Output the (X, Y) coordinate of the center of the cell containing the given text.  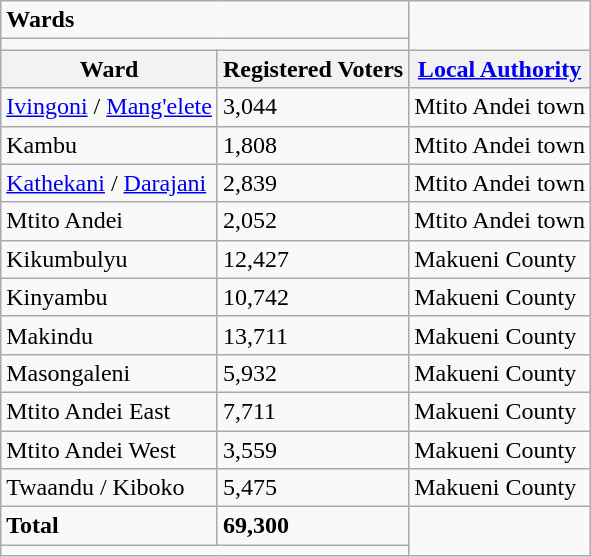
2,052 (312, 221)
Registered Voters (312, 69)
69,300 (312, 526)
Total (110, 526)
Mtito Andei (110, 221)
10,742 (312, 297)
Kinyambu (110, 297)
Ward (110, 69)
Twaandu / Kiboko (110, 488)
7,711 (312, 411)
Ivingoni / Mang'elete (110, 107)
3,044 (312, 107)
Masongaleni (110, 373)
Kambu (110, 145)
5,932 (312, 373)
12,427 (312, 259)
5,475 (312, 488)
Wards (205, 20)
3,559 (312, 449)
Mtito Andei East (110, 411)
2,839 (312, 183)
13,711 (312, 335)
Makindu (110, 335)
Kathekani / Darajani (110, 183)
Local Authority (500, 69)
Kikumbulyu (110, 259)
Mtito Andei West (110, 449)
1,808 (312, 145)
